Extract the (x, y) coordinate from the center of the cell holding the provided text.  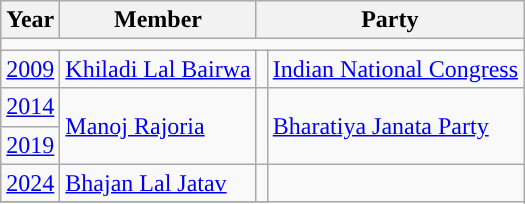
Manoj Rajoria (158, 126)
2024 (30, 183)
Bhajan Lal Jatav (158, 183)
Bharatiya Janata Party (395, 126)
Khiladi Lal Bairwa (158, 69)
Party (390, 20)
Indian National Congress (395, 69)
2019 (30, 145)
2014 (30, 107)
Year (30, 20)
2009 (30, 69)
Member (158, 20)
